Determine the (x, y) coordinate at the center of the cell enclosing the given text.  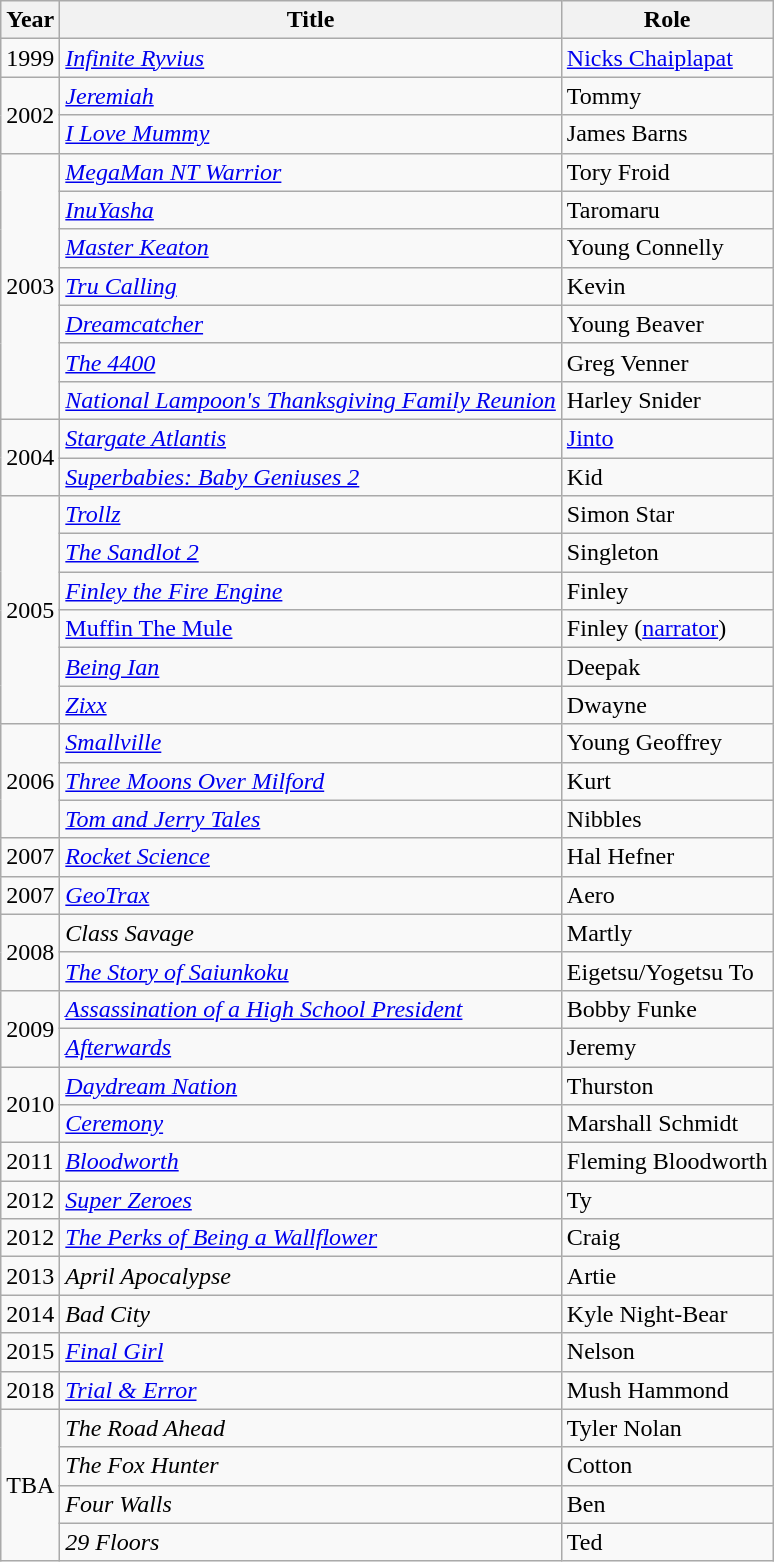
Bobby Funke (667, 1009)
Deepak (667, 667)
2006 (30, 781)
Kyle Night-Bear (667, 1314)
Being Ian (311, 667)
The Perks of Being a Wallflower (311, 1238)
2005 (30, 610)
James Barns (667, 134)
Young Geoffrey (667, 743)
Tommy (667, 96)
2013 (30, 1276)
Superbabies: Baby Geniuses 2 (311, 477)
Harley Snider (667, 400)
Nibbles (667, 819)
Jinto (667, 438)
Young Beaver (667, 324)
29 Floors (311, 1542)
Tyler Nolan (667, 1428)
Nicks Chaiplapat (667, 58)
Final Girl (311, 1352)
Artie (667, 1276)
Hal Hefner (667, 857)
2009 (30, 1028)
MegaMan NT Warrior (311, 172)
Kid (667, 477)
I Love Mummy (311, 134)
Dwayne (667, 705)
2014 (30, 1314)
The Story of Saiunkoku (311, 971)
Role (667, 20)
Year (30, 20)
The Fox Hunter (311, 1466)
Ted (667, 1542)
Fleming Bloodworth (667, 1162)
Four Walls (311, 1504)
2011 (30, 1162)
Smallville (311, 743)
Zixx (311, 705)
Singleton (667, 553)
Rocket Science (311, 857)
Three Moons Over Milford (311, 781)
April Apocalypse (311, 1276)
2002 (30, 115)
Tory Froid (667, 172)
Greg Venner (667, 362)
Marshall Schmidt (667, 1124)
2008 (30, 952)
Title (311, 20)
Finley (667, 591)
Bloodworth (311, 1162)
1999 (30, 58)
The Road Ahead (311, 1428)
Afterwards (311, 1047)
2003 (30, 286)
Ceremony (311, 1124)
Class Savage (311, 933)
Super Zeroes (311, 1200)
Daydream Nation (311, 1085)
Simon Star (667, 515)
Bad City (311, 1314)
Ty (667, 1200)
Assassination of a High School President (311, 1009)
2004 (30, 457)
Jeremy (667, 1047)
Jeremiah (311, 96)
Kevin (667, 286)
Tom and Jerry Tales (311, 819)
Trollz (311, 515)
2015 (30, 1352)
Finley (narrator) (667, 629)
Infinite Ryvius (311, 58)
Thurston (667, 1085)
TBA (30, 1485)
Martly (667, 933)
National Lampoon's Thanksgiving Family Reunion (311, 400)
Master Keaton (311, 248)
Kurt (667, 781)
Aero (667, 895)
2010 (30, 1104)
Ben (667, 1504)
Tru Calling (311, 286)
Cotton (667, 1466)
Muffin The Mule (311, 629)
Nelson (667, 1352)
Trial & Error (311, 1390)
Young Connelly (667, 248)
Stargate Atlantis (311, 438)
Finley the Fire Engine (311, 591)
The 4400 (311, 362)
Craig (667, 1238)
GeoTrax (311, 895)
InuYasha (311, 210)
Taromaru (667, 210)
2018 (30, 1390)
Mush Hammond (667, 1390)
Dreamcatcher (311, 324)
The Sandlot 2 (311, 553)
Eigetsu/Yogetsu To (667, 971)
